Provide the [X, Y] coordinate of the cell's center where the given text is located.  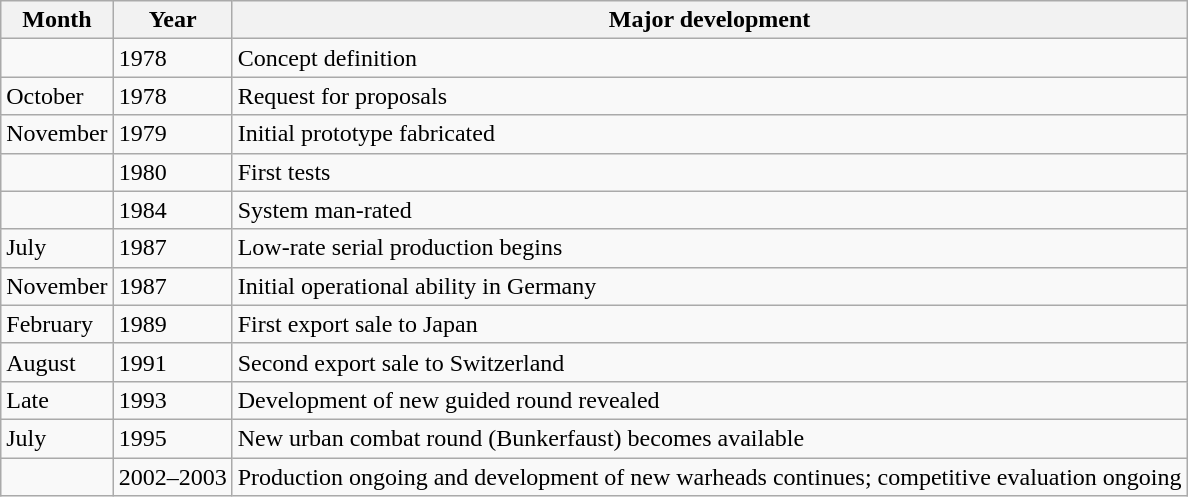
Second export sale to Switzerland [710, 362]
Initial prototype fabricated [710, 134]
Initial operational ability in Germany [710, 286]
System man-rated [710, 210]
1980 [172, 172]
Year [172, 20]
Month [57, 20]
Production ongoing and development of new warheads continues; competitive evaluation ongoing [710, 477]
1984 [172, 210]
First tests [710, 172]
Late [57, 400]
Development of new guided round revealed [710, 400]
1991 [172, 362]
Concept definition [710, 58]
New urban combat round (Bunkerfaust) becomes available [710, 438]
1993 [172, 400]
First export sale to Japan [710, 324]
1995 [172, 438]
1989 [172, 324]
1979 [172, 134]
Request for proposals [710, 96]
Major development [710, 20]
August [57, 362]
October [57, 96]
Low-rate serial production begins [710, 248]
February [57, 324]
2002–2003 [172, 477]
